Pinpoint the cell where the given text exists, returning its (x, y) midpoint coordinate. 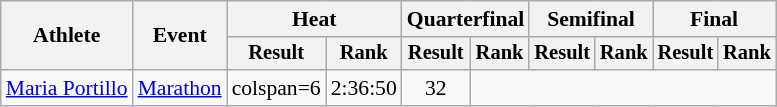
colspan=6 (276, 88)
2:36:50 (364, 88)
Quarterfinal (466, 19)
Semifinal (590, 19)
Athlete (67, 36)
Marathon (180, 88)
Heat (314, 19)
Event (180, 36)
32 (436, 88)
Maria Portillo (67, 88)
Final (714, 19)
